Scan for the cell matching the given text and deliver its (x, y) coordinate at center. 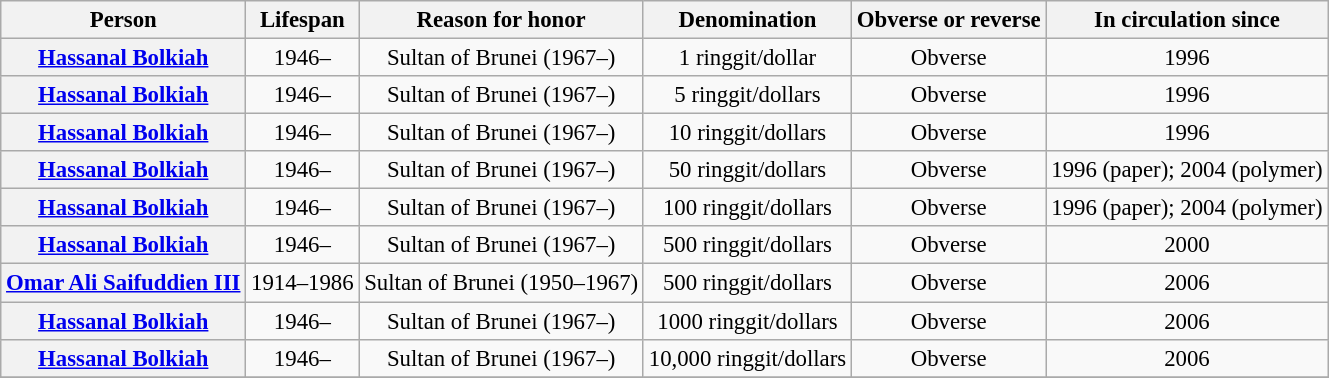
In circulation since (1187, 20)
Obverse or reverse (948, 20)
1000 ringgit/dollars (747, 321)
Lifespan (302, 20)
10 ringgit/dollars (747, 133)
2000 (1187, 245)
100 ringgit/dollars (747, 208)
Denomination (747, 20)
Omar Ali Saifuddien III (124, 283)
1914–1986 (302, 283)
Person (124, 20)
50 ringgit/dollars (747, 170)
1 ringgit/dollar (747, 58)
Reason for honor (502, 20)
5 ringgit/dollars (747, 95)
10,000 ringgit/dollars (747, 358)
Sultan of Brunei (1950–1967) (502, 283)
